Extract the (x, y) coordinate from the center of the cell holding the provided text.  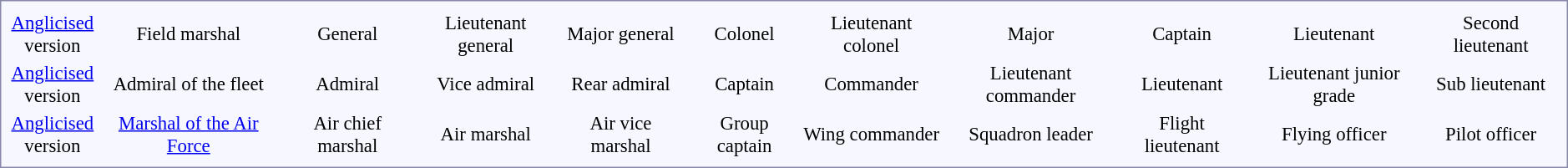
Air chief marshal (347, 134)
Major general (621, 33)
Field marshal (189, 33)
Rear admiral (621, 84)
Lieutenant commander (1030, 84)
General (347, 33)
Sub lieutenant (1491, 84)
Second lieutenant (1491, 33)
Admiral (347, 84)
Air marshal (486, 134)
Air vice marshal (621, 134)
Flying officer (1334, 134)
Pilot officer (1491, 134)
Colonel (745, 33)
Marshal of the Air Force (189, 134)
Major (1030, 33)
Flight lieutenant (1182, 134)
Lieutenant general (486, 33)
Group captain (745, 134)
Lieutenant colonel (872, 33)
Commander (872, 84)
Squadron leader (1030, 134)
Admiral of the fleet (189, 84)
Vice admiral (486, 84)
Lieutenant junior grade (1334, 84)
Wing commander (872, 134)
